Pinpoint the cell where the given text exists, returning its (x, y) midpoint coordinate. 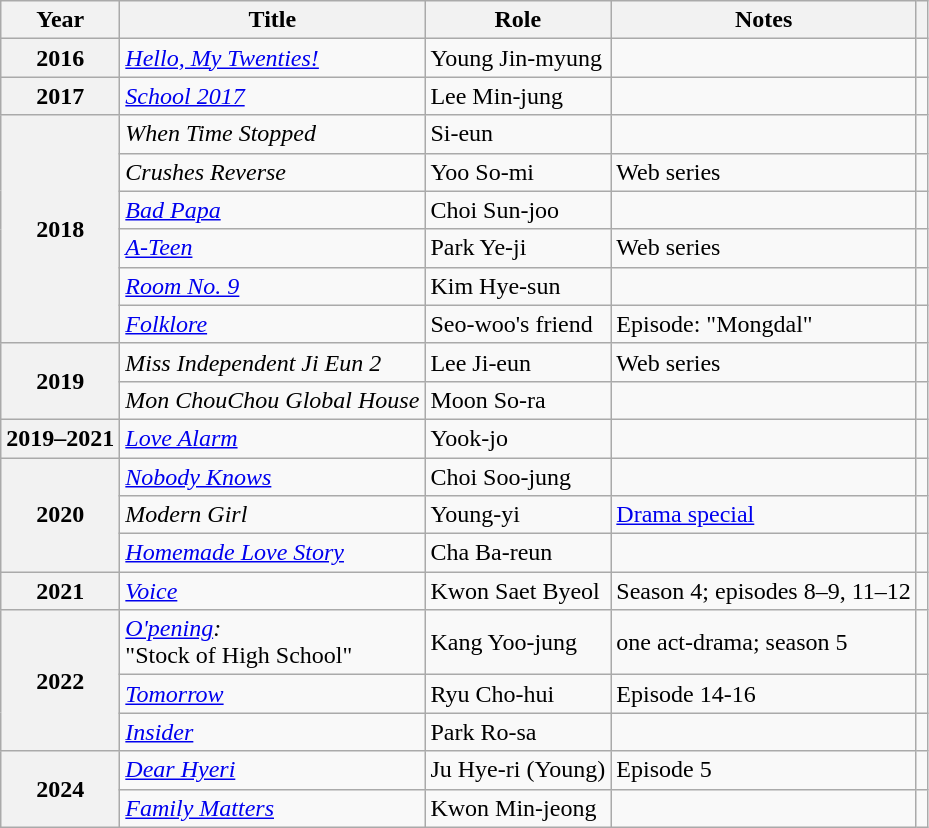
Young-yi (518, 515)
Episode 14-16 (764, 694)
Role (518, 20)
Hello, My Twenties! (272, 58)
Yook-jo (518, 438)
Ju Hye-ri (Young) (518, 770)
Room No. 9 (272, 286)
Mon ChouChou Global House (272, 400)
Episode 5 (764, 770)
2019 (60, 381)
Si-eun (518, 134)
Crushes Reverse (272, 172)
Love Alarm (272, 438)
one act-drama; season 5 (764, 642)
Kwon Min-jeong (518, 808)
Park Ro-sa (518, 732)
Moon So-ra (518, 400)
Ryu Cho-hui (518, 694)
Lee Min-jung (518, 96)
Choi Soo-jung (518, 477)
2021 (60, 591)
Episode: "Mongdal" (764, 324)
Bad Papa (272, 210)
Folklore (272, 324)
Drama special (764, 515)
School 2017 (272, 96)
O'pening:"Stock of High School" (272, 642)
Insider (272, 732)
Cha Ba-reun (518, 553)
Young Jin-myung (518, 58)
A-Teen (272, 248)
Modern Girl (272, 515)
When Time Stopped (272, 134)
2018 (60, 229)
Season 4; episodes 8–9, 11–12 (764, 591)
Yoo So-mi (518, 172)
Tomorrow (272, 694)
Dear Hyeri (272, 770)
Kang Yoo-jung (518, 642)
2022 (60, 680)
Kim Hye-sun (518, 286)
Park Ye-ji (518, 248)
2020 (60, 515)
Kwon Saet Byeol (518, 591)
Homemade Love Story (272, 553)
Voice (272, 591)
Notes (764, 20)
Seo-woo's friend (518, 324)
Lee Ji-eun (518, 362)
Choi Sun-joo (518, 210)
2017 (60, 96)
2019–2021 (60, 438)
Miss Independent Ji Eun 2 (272, 362)
Year (60, 20)
Title (272, 20)
2024 (60, 789)
Nobody Knows (272, 477)
Family Matters (272, 808)
2016 (60, 58)
